From the cell containing the given text, extract its center point as (X, Y) coordinate. 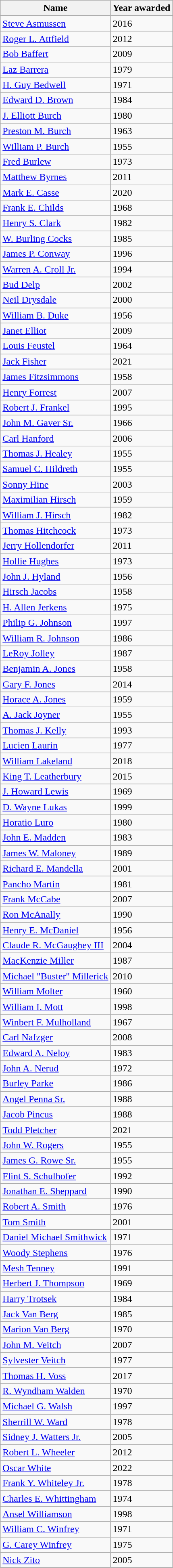
Hirsch Jacobs (56, 592)
2020 (142, 193)
King T. Leatherbury (56, 776)
Daniel Michael Smithwick (56, 1237)
R. Wyndham Walden (56, 1391)
1989 (142, 853)
John M. Gaver Sr. (56, 423)
Flint S. Schulhofer (56, 1176)
Robert J. Frankel (56, 407)
2002 (142, 285)
William Lakeland (56, 761)
Nick Zito (56, 1560)
Horace A. Jones (56, 700)
Harry Trotsek (56, 1299)
2016 (142, 23)
Frank McCabe (56, 899)
Frank E. Childs (56, 208)
James W. Maloney (56, 853)
1963 (142, 131)
Claude R. McGaughey III (56, 945)
John J. Hyland (56, 576)
James P. Conway (56, 254)
2000 (142, 300)
Charles E. Whittingham (56, 1499)
Edward A. Neloy (56, 1053)
Jerry Hollendorfer (56, 546)
Herbert J. Thompson (56, 1283)
Marion Van Berg (56, 1329)
Henry Forrest (56, 392)
Maximilian Hirsch (56, 500)
Ron McAnally (56, 914)
Samuel C. Hildreth (56, 469)
Neil Drysdale (56, 300)
Burley Parke (56, 1084)
John E. Madden (56, 838)
Pancho Martin (56, 884)
1993 (142, 730)
Tom Smith (56, 1222)
1972 (142, 1068)
2022 (142, 1468)
Lucien Laurin (56, 746)
Oscar White (56, 1468)
Warren A. Croll Jr. (56, 269)
1979 (142, 69)
Mesh Tenney (56, 1268)
Carl Hanford (56, 438)
Michael "Buster" Millerick (56, 976)
Ansel Williamson (56, 1514)
2006 (142, 438)
Thomas H. Voss (56, 1375)
Janet Elliot (56, 331)
Robert L. Wheeler (56, 1453)
G. Carey Winfrey (56, 1545)
1991 (142, 1268)
2017 (142, 1375)
William B. Duke (56, 315)
1999 (142, 807)
Louis Feustel (56, 346)
Sherrill W. Ward (56, 1421)
Name (56, 8)
Robert A. Smith (56, 1207)
2015 (142, 776)
John M. Veitch (56, 1345)
1974 (142, 1499)
Sylvester Veitch (56, 1360)
Philip G. Johnson (56, 623)
1966 (142, 423)
William P. Burch (56, 146)
Winbert F. Mulholland (56, 1022)
LeRoy Jolley (56, 653)
H. Allen Jerkens (56, 607)
Jack Van Berg (56, 1314)
Sonny Hine (56, 484)
Richard E. Mandella (56, 868)
2018 (142, 761)
Jack Fisher (56, 361)
William R. Johnson (56, 638)
1992 (142, 1176)
Fred Burlew (56, 161)
Laz Barrera (56, 69)
Steve Asmussen (56, 23)
2003 (142, 484)
Thomas J. Kelly (56, 730)
James Fitzsimmons (56, 377)
Matthew Byrnes (56, 177)
Todd Pletcher (56, 1130)
Angel Penna Sr. (56, 1099)
1967 (142, 1022)
Michael G. Walsh (56, 1406)
Benjamin A. Jones (56, 669)
Sidney J. Watters Jr. (56, 1437)
Thomas Hitchcock (56, 530)
Bud Delp (56, 285)
1968 (142, 208)
Preston M. Burch (56, 131)
Mark E. Casse (56, 193)
William J. Hirsch (56, 515)
Henry E. McDaniel (56, 930)
Gary F. Jones (56, 684)
Woody Stephens (56, 1253)
Jacob Pincus (56, 1114)
2008 (142, 1038)
Hollie Hughes (56, 561)
1995 (142, 407)
William Molter (56, 992)
D. Wayne Lukas (56, 807)
H. Guy Bedwell (56, 85)
A. Jack Joyner (56, 715)
Year awarded (142, 8)
MacKenzie Miller (56, 961)
2010 (142, 976)
Roger L. Attfield (56, 39)
J. Howard Lewis (56, 792)
Edward D. Brown (56, 100)
1994 (142, 269)
Jonathan E. Sheppard (56, 1191)
1964 (142, 346)
J. Elliott Burch (56, 115)
Horatio Luro (56, 822)
1996 (142, 254)
W. Burling Cocks (56, 239)
2014 (142, 684)
William C. Winfrey (56, 1529)
Henry S. Clark (56, 223)
Carl Nafzger (56, 1038)
Frank Y. Whiteley Jr. (56, 1483)
John A. Nerud (56, 1068)
1981 (142, 884)
2004 (142, 945)
John W. Rogers (56, 1145)
1960 (142, 992)
James G. Rowe Sr. (56, 1160)
Bob Baffert (56, 54)
Thomas J. Healey (56, 454)
William I. Mott (56, 1007)
